Pinpoint the cell where the given text exists, returning its (x, y) midpoint coordinate. 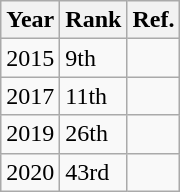
Year (30, 20)
9th (94, 58)
2019 (30, 134)
Ref. (154, 20)
43rd (94, 172)
Rank (94, 20)
2017 (30, 96)
2015 (30, 58)
11th (94, 96)
26th (94, 134)
2020 (30, 172)
